For the text-containing cell, return its midpoint in [X, Y] coordinate format. 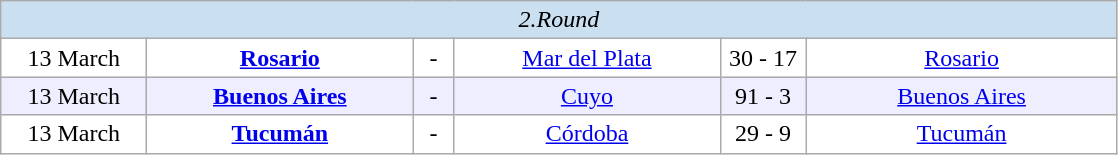
Mar del Plata [587, 58]
91 - 3 [763, 96]
30 - 17 [763, 58]
Cuyo [587, 96]
2.Round [559, 20]
Córdoba [587, 134]
29 - 9 [763, 134]
